Extract the [x, y] coordinate from the center of the cell holding the provided text.  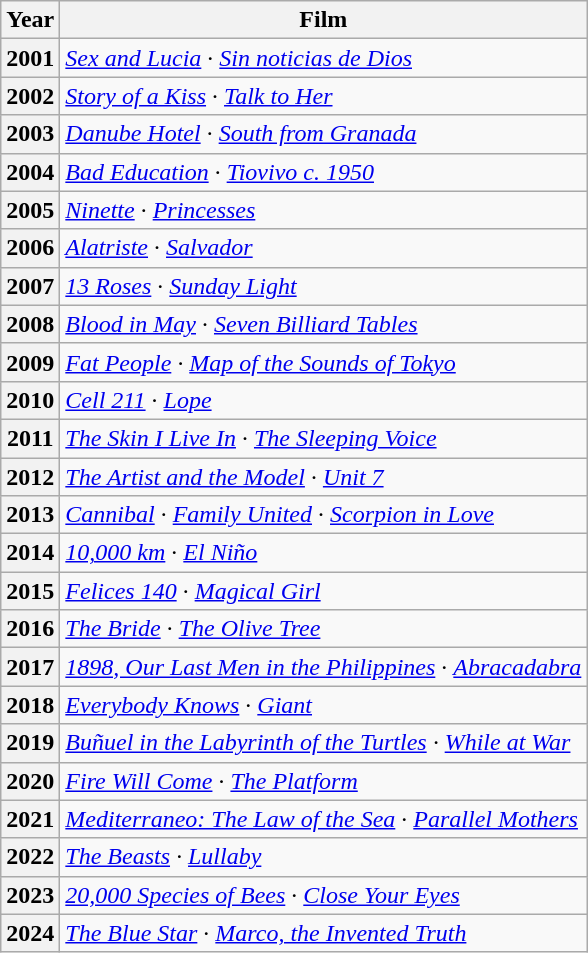
2017 [30, 667]
Sex and Lucia · Sin noticias de Dios [324, 58]
Cannibal · Family United · Scorpion in Love [324, 515]
2004 [30, 172]
1898, Our Last Men in the Philippines · Abracadabra [324, 667]
2005 [30, 210]
2020 [30, 781]
Everybody Knows · Giant [324, 705]
2014 [30, 553]
The Blue Star · Marco, the Invented Truth [324, 933]
20,000 Species of Bees · Close Your Eyes [324, 895]
2007 [30, 286]
2018 [30, 705]
2023 [30, 895]
10,000 km · El Niño [324, 553]
Ninette · Princesses [324, 210]
2013 [30, 515]
2019 [30, 743]
Danube Hotel · South from Granada [324, 134]
2012 [30, 477]
2022 [30, 857]
Felices 140 · Magical Girl [324, 591]
Film [324, 20]
Mediterraneo: The Law of the Sea · Parallel Mothers [324, 819]
2011 [30, 438]
Story of a Kiss · Talk to Her [324, 96]
The Beasts · Lullaby [324, 857]
2002 [30, 96]
The Skin I Live In · The Sleeping Voice [324, 438]
Buñuel in the Labyrinth of the Turtles · While at War [324, 743]
13 Roses · Sunday Light [324, 286]
2010 [30, 400]
2024 [30, 933]
The Artist and the Model · Unit 7 [324, 477]
2016 [30, 629]
2006 [30, 248]
2021 [30, 819]
Year [30, 20]
Bad Education · Tiovivo c. 1950 [324, 172]
Blood in May · Seven Billiard Tables [324, 324]
2003 [30, 134]
2015 [30, 591]
2001 [30, 58]
Cell 211 · Lope [324, 400]
Fat People · Map of the Sounds of Tokyo [324, 362]
Alatriste · Salvador [324, 248]
2008 [30, 324]
2009 [30, 362]
The Bride · The Olive Tree [324, 629]
Fire Will Come · The Platform [324, 781]
